From the cell containing the given text, extract its center point as [X, Y] coordinate. 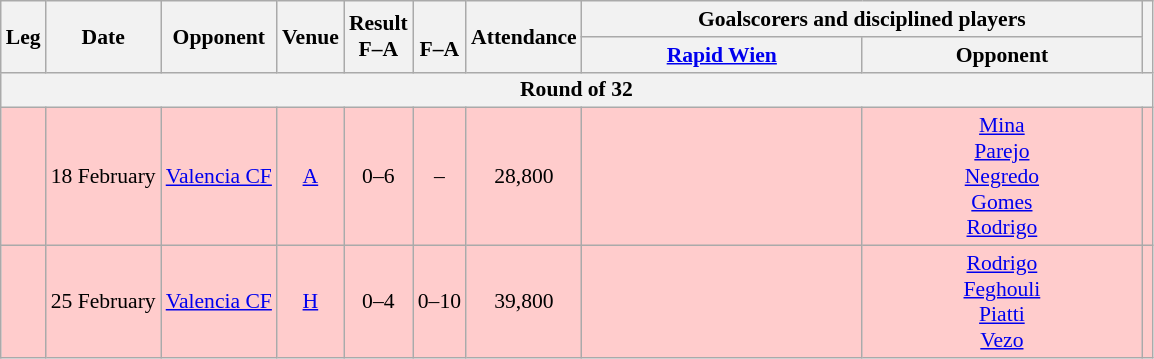
F–A [440, 36]
Attendance [524, 36]
ResultF–A [378, 36]
H [310, 302]
Date [104, 36]
Leg [24, 36]
0–4 [378, 302]
18 February [104, 177]
25 February [104, 302]
Round of 32 [576, 90]
39,800 [524, 302]
Venue [310, 36]
Rodrigo Feghouli Piatti Vezo [1002, 302]
28,800 [524, 177]
– [440, 177]
0–10 [440, 302]
A [310, 177]
Mina Parejo Negredo Gomes Rodrigo [1002, 177]
0–6 [378, 177]
Rapid Wien [722, 55]
Goalscorers and disciplined players [862, 19]
